Locate the cell with the specified text and output its (X, Y) center coordinate. 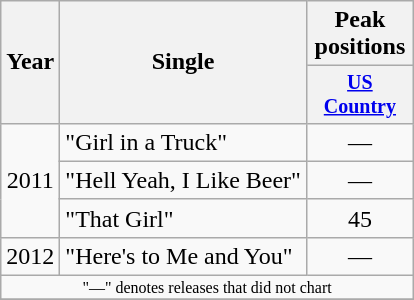
Single (184, 62)
45 (360, 218)
Peak positions (360, 34)
Year (30, 62)
"—" denotes releases that did not chart (208, 288)
2012 (30, 256)
"Here's to Me and You" (184, 256)
"Hell Yeah, I Like Beer" (184, 180)
"Girl in a Truck" (184, 142)
"That Girl" (184, 218)
2011 (30, 180)
US Country (360, 94)
